From the cell containing the given text, extract its center point as (X, Y) coordinate. 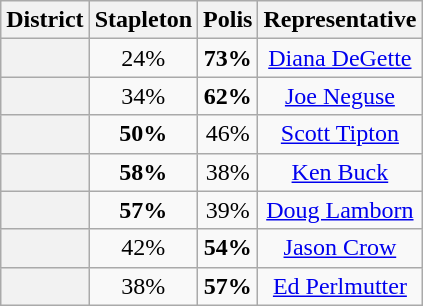
50% (143, 134)
Doug Lamborn (340, 210)
Scott Tipton (340, 134)
24% (143, 58)
39% (228, 210)
Stapleton (143, 20)
Joe Neguse (340, 96)
62% (228, 96)
Polis (228, 20)
Jason Crow (340, 248)
Representative (340, 20)
District (45, 20)
Ed Perlmutter (340, 286)
58% (143, 172)
Diana DeGette (340, 58)
42% (143, 248)
34% (143, 96)
73% (228, 58)
46% (228, 134)
Ken Buck (340, 172)
54% (228, 248)
